Find where the given text appears and provide that cell's center as [X, Y] coordinate. 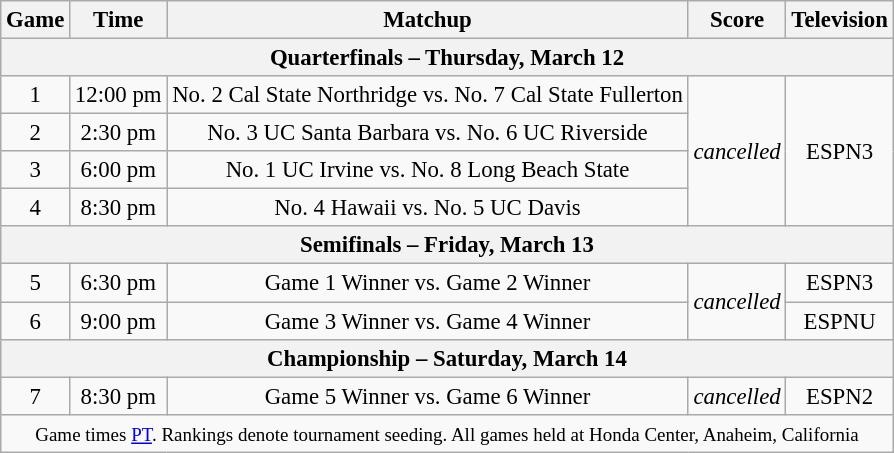
Time [118, 20]
2:30 pm [118, 133]
3 [36, 170]
9:00 pm [118, 321]
6:30 pm [118, 283]
Game 3 Winner vs. Game 4 Winner [428, 321]
Game 1 Winner vs. Game 2 Winner [428, 283]
No. 1 UC Irvine vs. No. 8 Long Beach State [428, 170]
No. 3 UC Santa Barbara vs. No. 6 UC Riverside [428, 133]
Semifinals – Friday, March 13 [447, 245]
Game times PT. Rankings denote tournament seeding. All games held at Honda Center, Anaheim, California [447, 433]
Score [737, 20]
Matchup [428, 20]
Television [840, 20]
2 [36, 133]
No. 2 Cal State Northridge vs. No. 7 Cal State Fullerton [428, 95]
Quarterfinals – Thursday, March 12 [447, 58]
Game 5 Winner vs. Game 6 Winner [428, 396]
ESPN2 [840, 396]
6 [36, 321]
6:00 pm [118, 170]
4 [36, 208]
No. 4 Hawaii vs. No. 5 UC Davis [428, 208]
12:00 pm [118, 95]
Championship – Saturday, March 14 [447, 358]
ESPNU [840, 321]
Game [36, 20]
1 [36, 95]
5 [36, 283]
7 [36, 396]
